Search for the cell housing the specified text and yield its [X, Y] center coordinate. 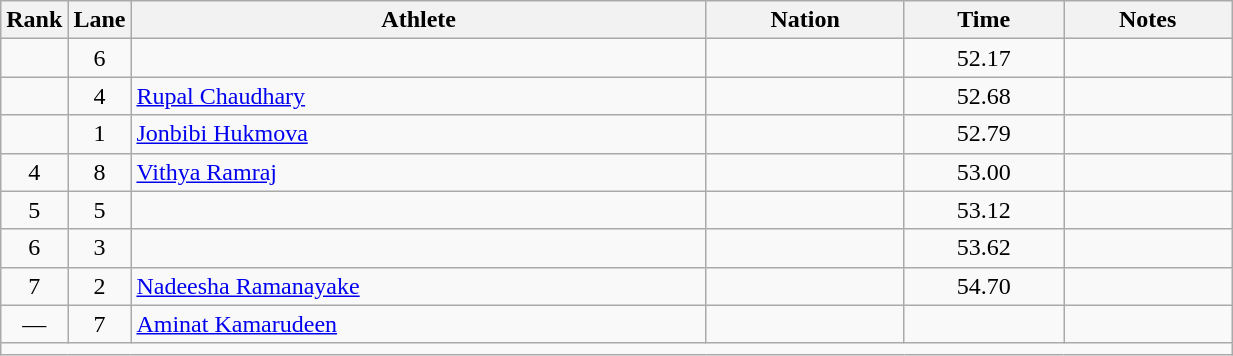
52.79 [984, 134]
52.68 [984, 96]
52.17 [984, 58]
Lane [100, 20]
Nadeesha Ramanayake [418, 286]
3 [100, 248]
Notes [1148, 20]
Nation [805, 20]
2 [100, 286]
8 [100, 172]
Rank [34, 20]
Aminat Kamarudeen [418, 324]
Athlete [418, 20]
Time [984, 20]
53.12 [984, 210]
54.70 [984, 286]
Jonbibi Hukmova [418, 134]
Vithya Ramraj [418, 172]
53.00 [984, 172]
1 [100, 134]
— [34, 324]
53.62 [984, 248]
Rupal Chaudhary [418, 96]
